Pinpoint the cell where the given text exists, returning its [x, y] midpoint coordinate. 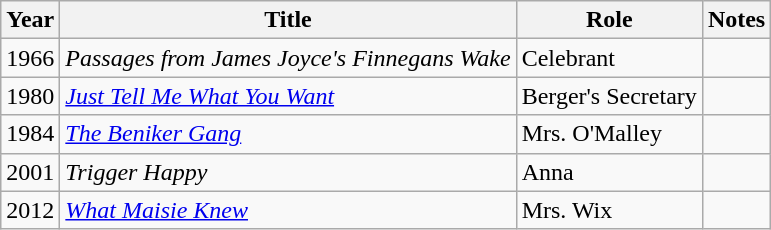
Mrs. O'Malley [609, 134]
2001 [30, 172]
Celebrant [609, 58]
Anna [609, 172]
Just Tell Me What You Want [288, 96]
What Maisie Knew [288, 210]
Title [288, 20]
Passages from James Joyce's Finnegans Wake [288, 58]
1984 [30, 134]
2012 [30, 210]
Trigger Happy [288, 172]
Mrs. Wix [609, 210]
Year [30, 20]
Notes [736, 20]
Berger's Secretary [609, 96]
The Beniker Gang [288, 134]
1966 [30, 58]
Role [609, 20]
1980 [30, 96]
